Search for the cell housing the specified text and yield its (X, Y) center coordinate. 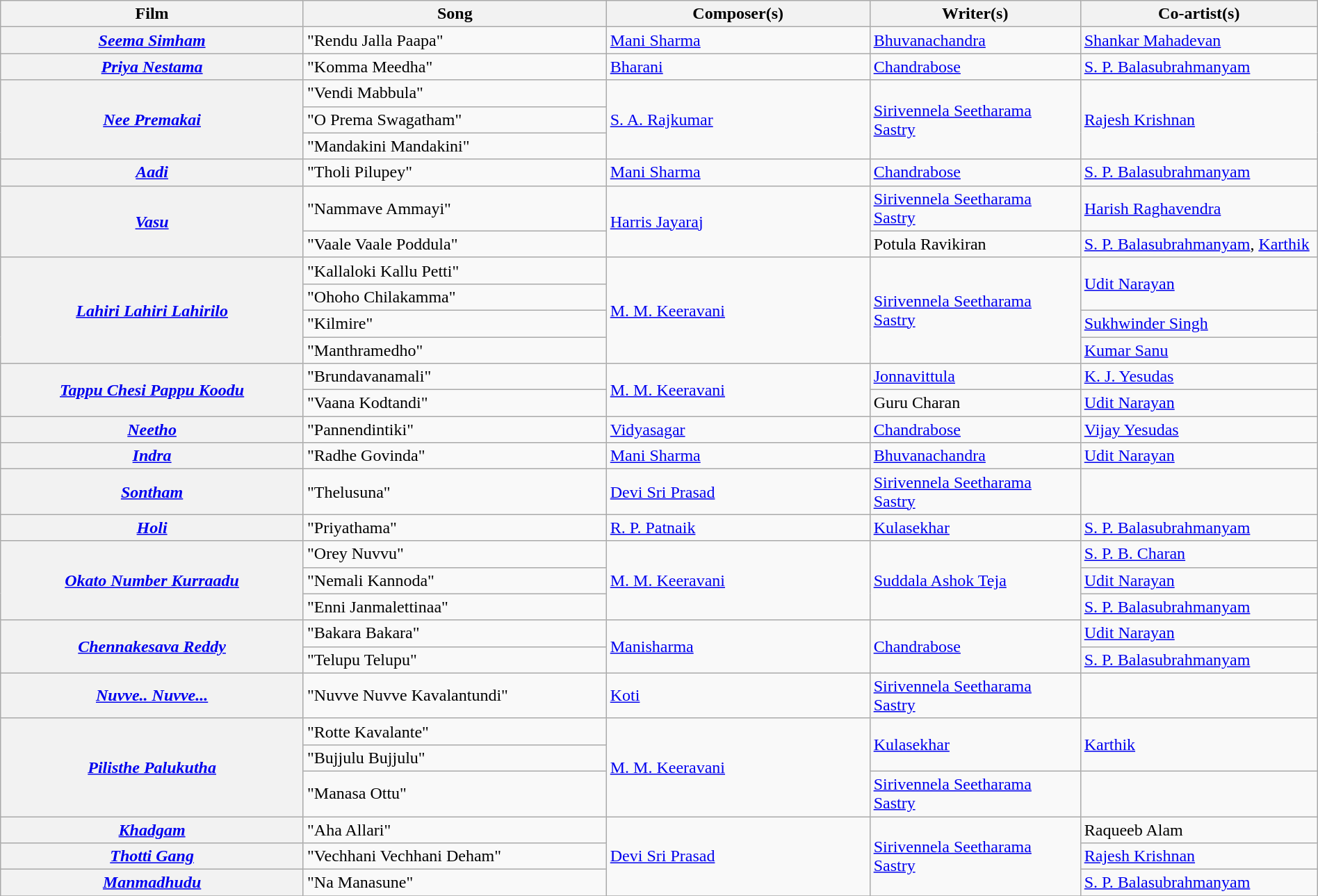
Tappu Chesi Pappu Koodu (152, 390)
Guru Charan (975, 403)
Pilisthe Palukutha (152, 767)
"Kallaloki Kallu Petti" (455, 270)
Co-artist(s) (1198, 14)
Bharani (738, 67)
Nuvve.. Nuvve... (152, 695)
S. P. B. Charan (1198, 554)
"Brundavanamali" (455, 377)
"Telupu Telupu" (455, 660)
"Nuvve Nuvve Kavalantundi" (455, 695)
Potula Ravikiran (975, 244)
Okato Number Kurraadu (152, 580)
S. P. Balasubrahmanyam, Karthik (1198, 244)
Sontham (152, 492)
Jonnavittula (975, 377)
"Tholi Pilupey" (455, 172)
"Vaale Vaale Poddula" (455, 244)
"Manasa Ottu" (455, 794)
Harris Jayaraj (738, 221)
Vidyasagar (738, 430)
Raqueeb Alam (1198, 829)
Indra (152, 456)
Composer(s) (738, 14)
Chennakesava Reddy (152, 646)
Shankar Mahadevan (1198, 40)
"Aha Allari" (455, 829)
Writer(s) (975, 14)
"Pannendintiki" (455, 430)
Manisharma (738, 646)
Seema Simham (152, 40)
Holi (152, 528)
"Vaana Kodtandi" (455, 403)
"Nammave Ammayi" (455, 209)
"Kilmire" (455, 323)
"Rotte Kavalante" (455, 731)
"Bakara Bakara" (455, 633)
"Ohoho Chilakamma" (455, 297)
Nee Premakai (152, 120)
"Bujjulu Bujjulu" (455, 758)
Vasu (152, 221)
Kumar Sanu (1198, 350)
"Komma Meedha" (455, 67)
Sukhwinder Singh (1198, 323)
Manmadhudu (152, 883)
Priya Nestama (152, 67)
Karthik (1198, 744)
Vijay Yesudas (1198, 430)
"Vechhani Vechhani Deham" (455, 856)
"Orey Nuvvu" (455, 554)
Khadgam (152, 829)
"Manthramedho" (455, 350)
"Na Manasune" (455, 883)
Film (152, 14)
S. A. Rajkumar (738, 120)
Harish Raghavendra (1198, 209)
"Nemali Kannoda" (455, 580)
"Priyathama" (455, 528)
"O Prema Swagatham" (455, 120)
"Mandakini Mandakini" (455, 146)
Lahiri Lahiri Lahirilo (152, 310)
"Thelusuna" (455, 492)
Neetho (152, 430)
Koti (738, 695)
"Radhe Govinda" (455, 456)
Aadi (152, 172)
Song (455, 14)
K. J. Yesudas (1198, 377)
"Enni Janmalettinaa" (455, 607)
R. P. Patnaik (738, 528)
"Rendu Jalla Paapa" (455, 40)
Suddala Ashok Teja (975, 580)
Thotti Gang (152, 856)
"Vendi Mabbula" (455, 93)
